Locate the cell with the specified text and output its (x, y) center coordinate. 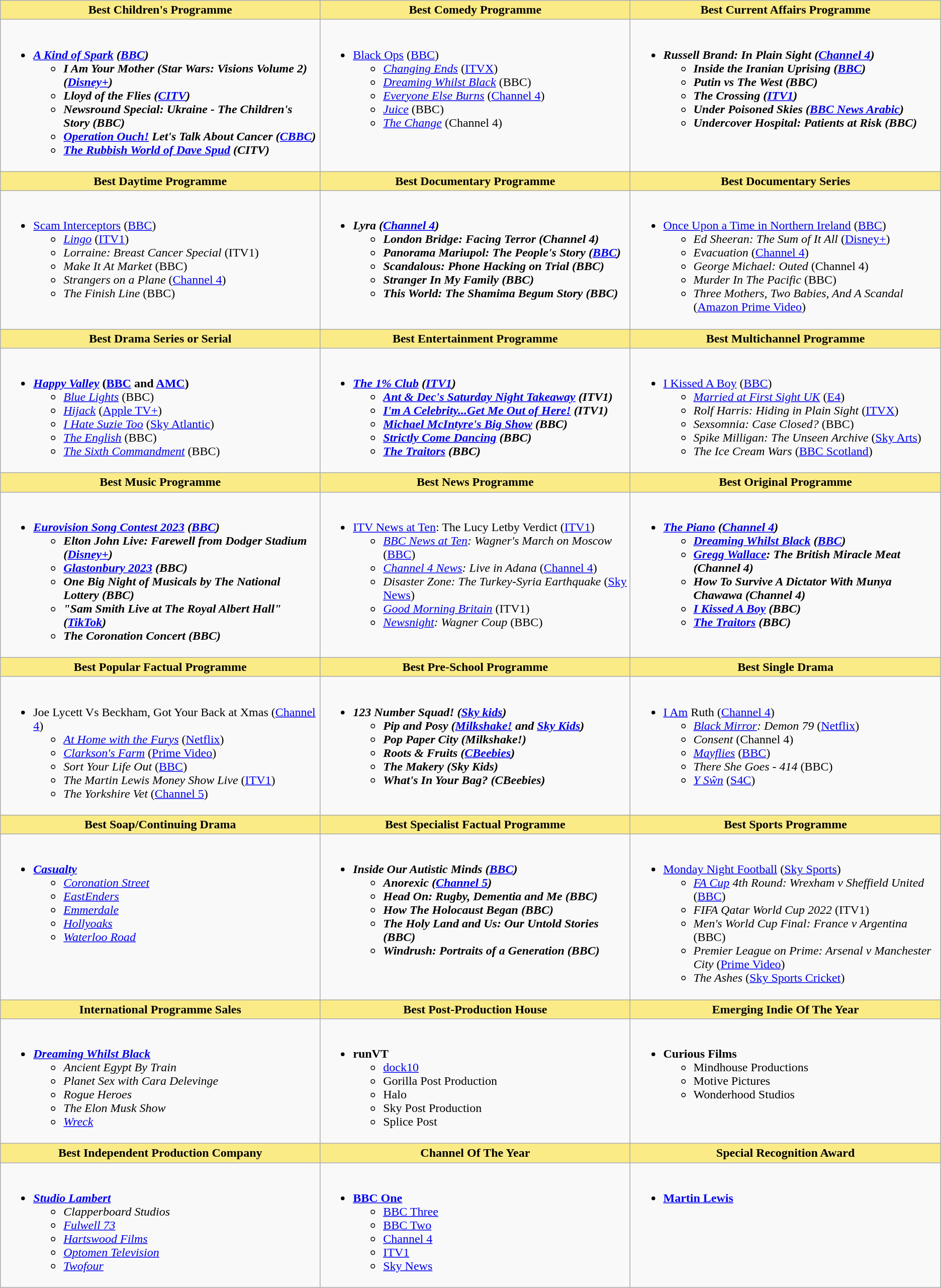
Happy Valley (BBC and AMC)Blue Lights (BBC)Hijack (Apple TV+)I Hate Suzie Too (Sky Atlantic)The English (BBC)The Sixth Commandment (BBC) (160, 410)
Best Popular Factual Programme (160, 667)
Best Pre-School Programme (476, 667)
Dreaming Whilst BlackAncient Egypt By TrainPlanet Sex with Cara DelevingeRogue HeroesThe Elon Musk ShowWreck (160, 1081)
Black Ops (BBC)Changing Ends (ITVX)Dreaming Whilst Black (BBC)Everyone Else Burns (Channel 4)Juice (BBC)The Change (Channel 4) (476, 96)
Best Specialist Factual Programme (476, 824)
Best Sports Programme (785, 824)
Best Music Programme (160, 482)
runVTdock10Gorilla Post ProductionHaloSky Post ProductionSplice Post (476, 1081)
Special Recognition Award (785, 1153)
Best Comedy Programme (476, 10)
Best Children's Programme (160, 10)
Best Independent Production Company (160, 1153)
Best Daytime Programme (160, 181)
Best Post-Production House (476, 1009)
Channel Of The Year (476, 1153)
International Programme Sales (160, 1009)
Best Entertainment Programme (476, 338)
Curious FilmsMindhouse ProductionsMotive PicturesWonderhood Studios (785, 1081)
BBC OneBBC ThreeBBC TwoChannel 4ITV1Sky News (476, 1225)
Best Drama Series or Serial (160, 338)
I Am Ruth (Channel 4)Black Mirror: Demon 79 (Netflix)Consent (Channel 4)Mayflies (BBC)There She Goes - 414 (BBC)Y Sŵn (S4C) (785, 745)
CasualtyCoronation StreetEastEndersEmmerdaleHollyoaksWaterloo Road (160, 916)
Best Soap/Continuing Drama (160, 824)
Scam Interceptors (BBC)Lingo (ITV1)Lorraine: Breast Cancer Special (ITV1)Make It At Market (BBC)Strangers on a Plane (Channel 4)The Finish Line (BBC) (160, 260)
Best Current Affairs Programme (785, 10)
Best Multichannel Programme (785, 338)
Best Documentary Programme (476, 181)
Martin Lewis (785, 1225)
Best Documentary Series (785, 181)
Best Single Drama (785, 667)
Emerging Indie Of The Year (785, 1009)
Best Original Programme (785, 482)
Studio LambertClapperboard StudiosFulwell 73Hartswood FilmsOptomen TelevisionTwofour (160, 1225)
Best News Programme (476, 482)
